Search for the cell housing the specified text and yield its [x, y] center coordinate. 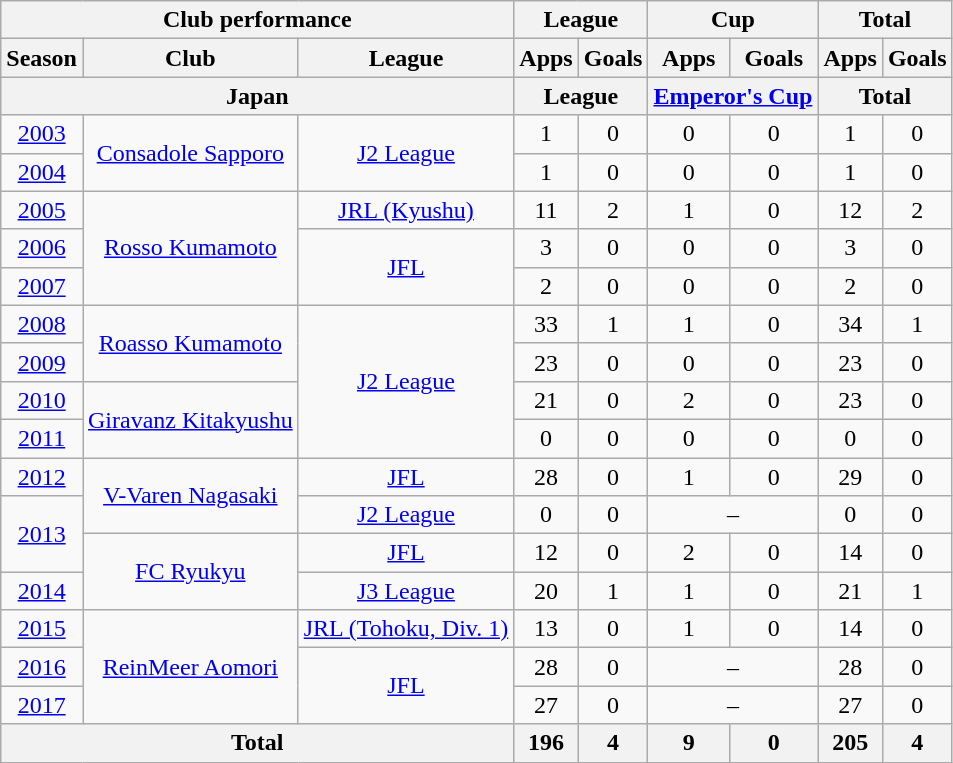
Club [190, 58]
Cup [733, 20]
2015 [42, 629]
Rosso Kumamoto [190, 248]
2003 [42, 134]
JRL (Tohoku, Div. 1) [406, 629]
205 [850, 743]
Giravanz Kitakyushu [190, 419]
2016 [42, 667]
2013 [42, 534]
V-Varen Nagasaki [190, 496]
2006 [42, 248]
2004 [42, 172]
Consadole Sapporo [190, 153]
2005 [42, 210]
11 [546, 210]
2010 [42, 400]
13 [546, 629]
2017 [42, 705]
2012 [42, 477]
Club performance [258, 20]
Emperor's Cup [733, 96]
9 [689, 743]
29 [850, 477]
33 [546, 324]
Japan [258, 96]
2014 [42, 591]
J3 League [406, 591]
2008 [42, 324]
JRL (Kyushu) [406, 210]
Roasso Kumamoto [190, 343]
ReinMeer Aomori [190, 667]
2009 [42, 362]
34 [850, 324]
FC Ryukyu [190, 572]
2007 [42, 286]
196 [546, 743]
20 [546, 591]
2011 [42, 438]
Season [42, 58]
